Identify which cell holds the provided text, then report its [X, Y] central coordinate. 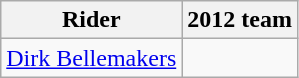
Rider [92, 20]
Dirk Bellemakers [92, 58]
2012 team [240, 20]
